From the cell containing the given text, extract its center point as [X, Y] coordinate. 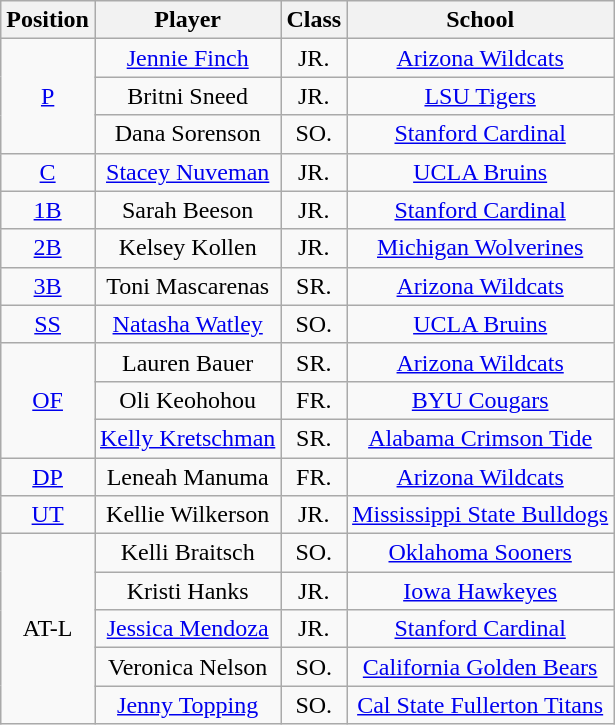
Oklahoma Sooners [480, 553]
Michigan Wolverines [480, 248]
UT [48, 515]
Veronica Nelson [187, 667]
OF [48, 400]
Kelly Kretschman [187, 438]
AT-L [48, 629]
DP [48, 477]
C [48, 172]
Class [314, 20]
Alabama Crimson Tide [480, 438]
1B [48, 210]
Stacey Nuveman [187, 172]
Lauren Bauer [187, 362]
Jessica Mendoza [187, 629]
Mississippi State Bulldogs [480, 515]
LSU Tigers [480, 96]
Cal State Fullerton Titans [480, 705]
Britni Sneed [187, 96]
Player [187, 20]
Oli Keohohou [187, 400]
Leneah Manuma [187, 477]
Natasha Watley [187, 324]
Kelsey Kollen [187, 248]
3B [48, 286]
Jenny Topping [187, 705]
BYU Cougars [480, 400]
Sarah Beeson [187, 210]
SS [48, 324]
Kelli Braitsch [187, 553]
Iowa Hawkeyes [480, 591]
Kellie Wilkerson [187, 515]
2B [48, 248]
P [48, 96]
School [480, 20]
Jennie Finch [187, 58]
Toni Mascarenas [187, 286]
California Golden Bears [480, 667]
Dana Sorenson [187, 134]
Position [48, 20]
Kristi Hanks [187, 591]
